Detect which cell encompasses the target text, then output its [X, Y] center coordinate. 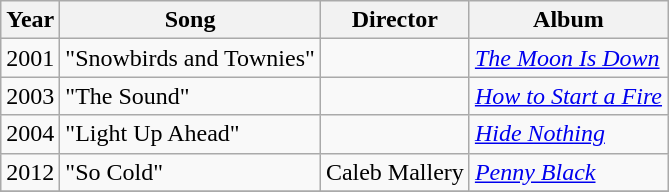
2001 [30, 58]
"The Sound" [190, 96]
"Light Up Ahead" [190, 134]
How to Start a Fire [568, 96]
Director [394, 20]
Hide Nothing [568, 134]
Album [568, 20]
2003 [30, 96]
2004 [30, 134]
2012 [30, 172]
"So Cold" [190, 172]
The Moon Is Down [568, 58]
Caleb Mallery [394, 172]
Song [190, 20]
Penny Black [568, 172]
"Snowbirds and Townies" [190, 58]
Year [30, 20]
